Return the [X, Y] coordinate for the center point of the cell that contains the specified text.  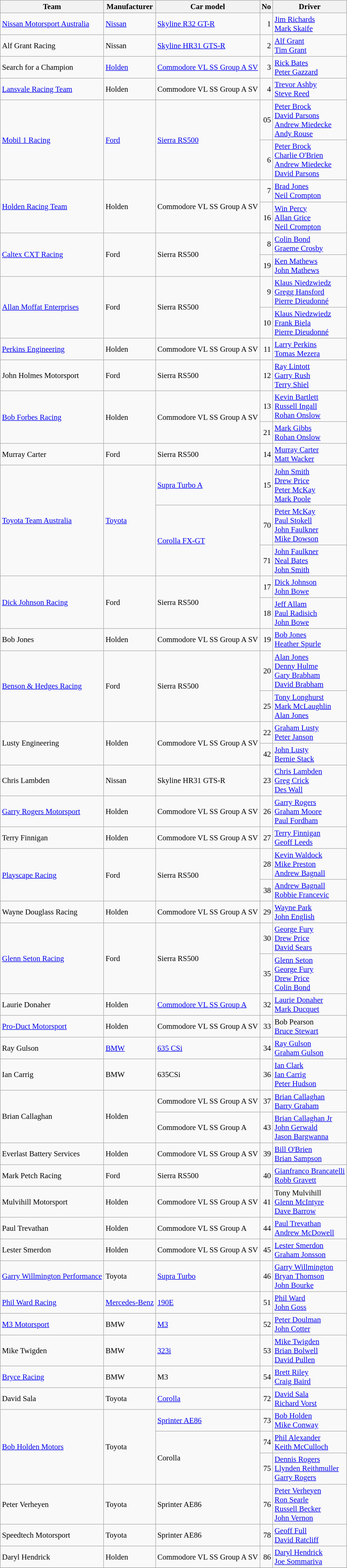
635CSi [208, 1075]
18 [266, 613]
Dick Johnson Racing [52, 602]
Benson & Hedges Racing [52, 686]
Wayne Park John English [310, 912]
Ray Gulson Graham Gulson [310, 1048]
22 [266, 732]
34 [266, 1048]
Brian Callaghan [52, 1116]
Manufacturer [130, 7]
43 [266, 1127]
8 [266, 243]
Bob Forbes Racing [52, 417]
Lusty Engineering [52, 743]
52 [266, 1325]
Skyline R32 GT-R [208, 24]
Paul Trevathan [52, 1228]
David Sala Richard Vorst [310, 1399]
70 [266, 525]
Playscape Racing [52, 875]
11 [266, 349]
Ray Gulson [52, 1048]
2 [266, 46]
Ian Carrig [52, 1075]
Jeff Allam Paul Radisich John Bowe [310, 613]
635 CSi [208, 1048]
Bob Holden Mike Conway [310, 1420]
51 [266, 1302]
Murray Carter [52, 455]
Mike Twigden [52, 1351]
26 [266, 811]
Team [52, 7]
05 [266, 120]
Kevin Waldock Mike Preston Andrew Bagnall [310, 864]
33 [266, 1026]
Daryl Hendrick Joe Sommariva [310, 1557]
Holden Racing Team [52, 206]
Win Percy Allan Grice Neil Crompton [310, 217]
Chris Lambden Greg Crick Des Wall [310, 781]
7 [266, 191]
Nissan Motorsport Australia [52, 24]
Peter McKay Paul Stokell John Faulkner Mike Dowson [310, 525]
Peter Verheyen Ron Searle Russell Becker John Vernon [310, 1504]
No [266, 7]
Pro-Duct Motorsport [52, 1026]
Lester Smerdon [52, 1250]
Geoff Full David Ratcliff [310, 1535]
323i [208, 1351]
Peter Brock David Parsons Andrew Miedecke Andy Rouse [310, 120]
27 [266, 838]
John Holmes Motorsport [52, 375]
29 [266, 912]
40 [266, 1175]
Corolla FX-GT [208, 541]
16 [266, 217]
Bob Jones [52, 640]
Terry Finnigan Geoff Leeds [310, 838]
Bob Pearson Bruce Stewart [310, 1026]
Speedtech Motorsport [52, 1535]
Kevin Bartlett Russell Ingall Rohan Onslow [310, 406]
38 [266, 890]
Search for a Champion [52, 67]
10 [266, 323]
37 [266, 1101]
Peter Doulman John Cotter [310, 1325]
Klaus Niedzwiedz Frank Biela Pierre Dieudonné [310, 323]
73 [266, 1420]
190E [208, 1302]
74 [266, 1443]
Alf Grant Racing [52, 46]
17 [266, 587]
12 [266, 375]
Wayne Douglass Racing [52, 912]
Tony Longhurst Mark McLaughlin Alan Jones [310, 706]
Tony Mulvihill Glenn McIntyre Dave Barrow [310, 1202]
15 [266, 486]
Bob Jones Heather Spurle [310, 640]
Mark Petch Racing [52, 1175]
Peter Brock Charlie O'Brien Andrew Miedecke David Parsons [310, 161]
Laurie Donaher [52, 1005]
Brett Riley Craig Baird [310, 1377]
Supra Turbo [208, 1276]
6 [266, 161]
Ken Mathews John Mathews [310, 266]
41 [266, 1202]
53 [266, 1351]
Glenn Seton George Fury Drew Price Colin Bond [310, 974]
Garry Willmington Bryan Thomson John Bourke [310, 1276]
75 [266, 1469]
Bryce Racing [52, 1377]
Graham Lusty Peter Janson [310, 732]
Mobil 1 Racing [52, 140]
Jim Richards Mark Skaife [310, 24]
Caltex CXT Racing [52, 254]
54 [266, 1377]
Ray Lintott Garry Rush Terry Shiel [310, 375]
23 [266, 781]
Lester Smerdon Graham Jonsson [310, 1250]
Phil Ward John Goss [310, 1302]
Colin Bond Graeme Crosby [310, 243]
39 [266, 1154]
Everlast Battery Services [52, 1154]
Phil Alexander Keith McCulloch [310, 1443]
Laurie Donaher Mark Ducquet [310, 1005]
Supra Turbo A [208, 486]
46 [266, 1276]
9 [266, 292]
Larry Perkins Tomas Mezera [310, 349]
John Faulkner Neal Bates John Smith [310, 561]
Alan Jones Denny Hulme Gary Brabham David Brabham [310, 670]
Terry Finnigan [52, 838]
Toyota Team Australia [52, 521]
3 [266, 67]
Peter Verheyen [52, 1504]
14 [266, 455]
Daryl Hendrick [52, 1557]
72 [266, 1399]
Brad Jones Neil Crompton [310, 191]
35 [266, 974]
36 [266, 1075]
21 [266, 432]
Allan Moffat Enterprises [52, 307]
44 [266, 1228]
4 [266, 89]
Chris Lambden [52, 781]
45 [266, 1250]
Brian Callaghan Jr John Gerwald Jason Bargwanna [310, 1127]
Trevor Ashby Steve Reed [310, 89]
David Sala [52, 1399]
Garry Rogers Motorsport [52, 811]
Gianfranco Brancatelli Robb Gravett [310, 1175]
25 [266, 706]
Bob Holden Motors [52, 1447]
Dick Johnson John Bowe [310, 587]
Phil Ward Racing [52, 1302]
Alf Grant Tim Grant [310, 46]
78 [266, 1535]
Mark Gibbs Rohan Onslow [310, 432]
Glenn Seton Racing [52, 958]
Perkins Engineering [52, 349]
Ian Clark Ian Carrig Peter Hudson [310, 1075]
13 [266, 406]
76 [266, 1504]
Paul Trevathan Andrew McDowell [310, 1228]
Klaus Niedzwiedz Gregg Hansford Pierre Dieudonné [310, 292]
71 [266, 561]
George Fury Drew Price David Sears [310, 938]
30 [266, 938]
Car model [208, 7]
Driver [310, 7]
Mercedes-Benz [130, 1302]
John Smith Drew Price Peter McKay Mark Poole [310, 486]
20 [266, 670]
Mulvihill Motorsport [52, 1202]
86 [266, 1557]
Dennis Rogers Llynden Reithmuller Garry Rogers [310, 1469]
Mike Twigden Brian Bolwell David Pullen [310, 1351]
Murray Carter Matt Wacker [310, 455]
John Lusty Bernie Stack [310, 754]
32 [266, 1005]
Lansvale Racing Team [52, 89]
Rick Bates Peter Gazzard [310, 67]
Garry Rogers Graham Moore Paul Fordham [310, 811]
Brian Callaghan Barry Graham [310, 1101]
42 [266, 754]
1 [266, 24]
M3 Motorsport [52, 1325]
Garry Willmington Performance [52, 1276]
Bill O'Brien Brian Sampson [310, 1154]
Andrew Bagnall Robbie Francevic [310, 890]
28 [266, 864]
